Capture the cell that displays the provided text and extract its [x, y] central coordinate. 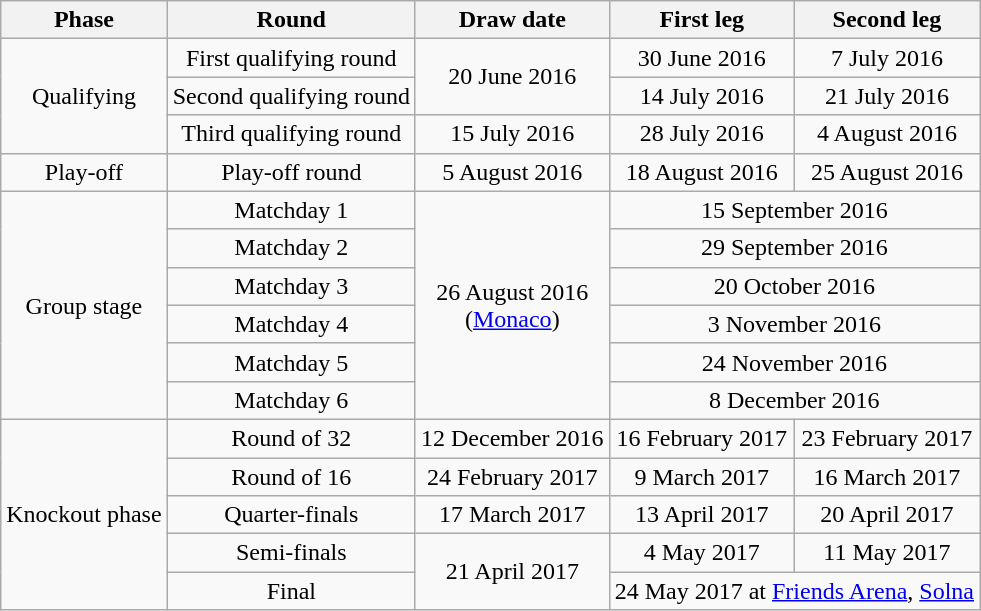
9 March 2017 [702, 477]
Round of 16 [291, 477]
15 September 2016 [794, 210]
Second leg [886, 20]
30 June 2016 [702, 58]
20 June 2016 [512, 77]
Matchday 2 [291, 248]
15 July 2016 [512, 134]
Matchday 6 [291, 400]
Final [291, 591]
16 February 2017 [702, 438]
29 September 2016 [794, 248]
Round [291, 20]
26 August 2016(Monaco) [512, 305]
11 May 2017 [886, 553]
4 August 2016 [886, 134]
7 July 2016 [886, 58]
Second qualifying round [291, 96]
Qualifying [84, 96]
Matchday 4 [291, 324]
5 August 2016 [512, 172]
Matchday 5 [291, 362]
21 April 2017 [512, 572]
Round of 32 [291, 438]
20 October 2016 [794, 286]
24 May 2017 at Friends Arena, Solna [794, 591]
Matchday 3 [291, 286]
28 July 2016 [702, 134]
Play-off round [291, 172]
3 November 2016 [794, 324]
18 August 2016 [702, 172]
Play-off [84, 172]
Semi-finals [291, 553]
13 April 2017 [702, 515]
First qualifying round [291, 58]
23 February 2017 [886, 438]
8 December 2016 [794, 400]
Matchday 1 [291, 210]
17 March 2017 [512, 515]
24 November 2016 [794, 362]
21 July 2016 [886, 96]
24 February 2017 [512, 477]
First leg [702, 20]
Draw date [512, 20]
14 July 2016 [702, 96]
Quarter-finals [291, 515]
Phase [84, 20]
25 August 2016 [886, 172]
12 December 2016 [512, 438]
20 April 2017 [886, 515]
Knockout phase [84, 514]
Group stage [84, 305]
16 March 2017 [886, 477]
Third qualifying round [291, 134]
4 May 2017 [702, 553]
